For the text-containing cell, return its midpoint in [x, y] coordinate format. 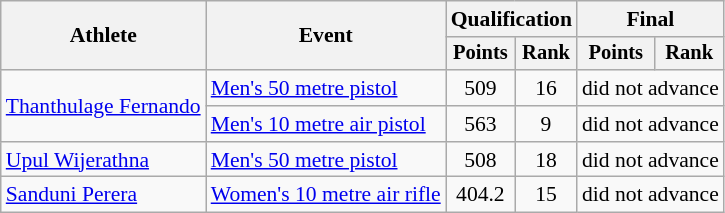
Final [650, 19]
508 [480, 160]
16 [546, 88]
509 [480, 88]
Athlete [104, 36]
Upul Wijerathna [104, 160]
Women's 10 metre air rifle [326, 195]
Qualification [512, 19]
404.2 [480, 195]
9 [546, 124]
Thanthulage Fernando [104, 106]
563 [480, 124]
Sanduni Perera [104, 195]
18 [546, 160]
15 [546, 195]
Event [326, 36]
Men's 10 metre air pistol [326, 124]
